Find where the given text appears and provide that cell's center as (X, Y) coordinate. 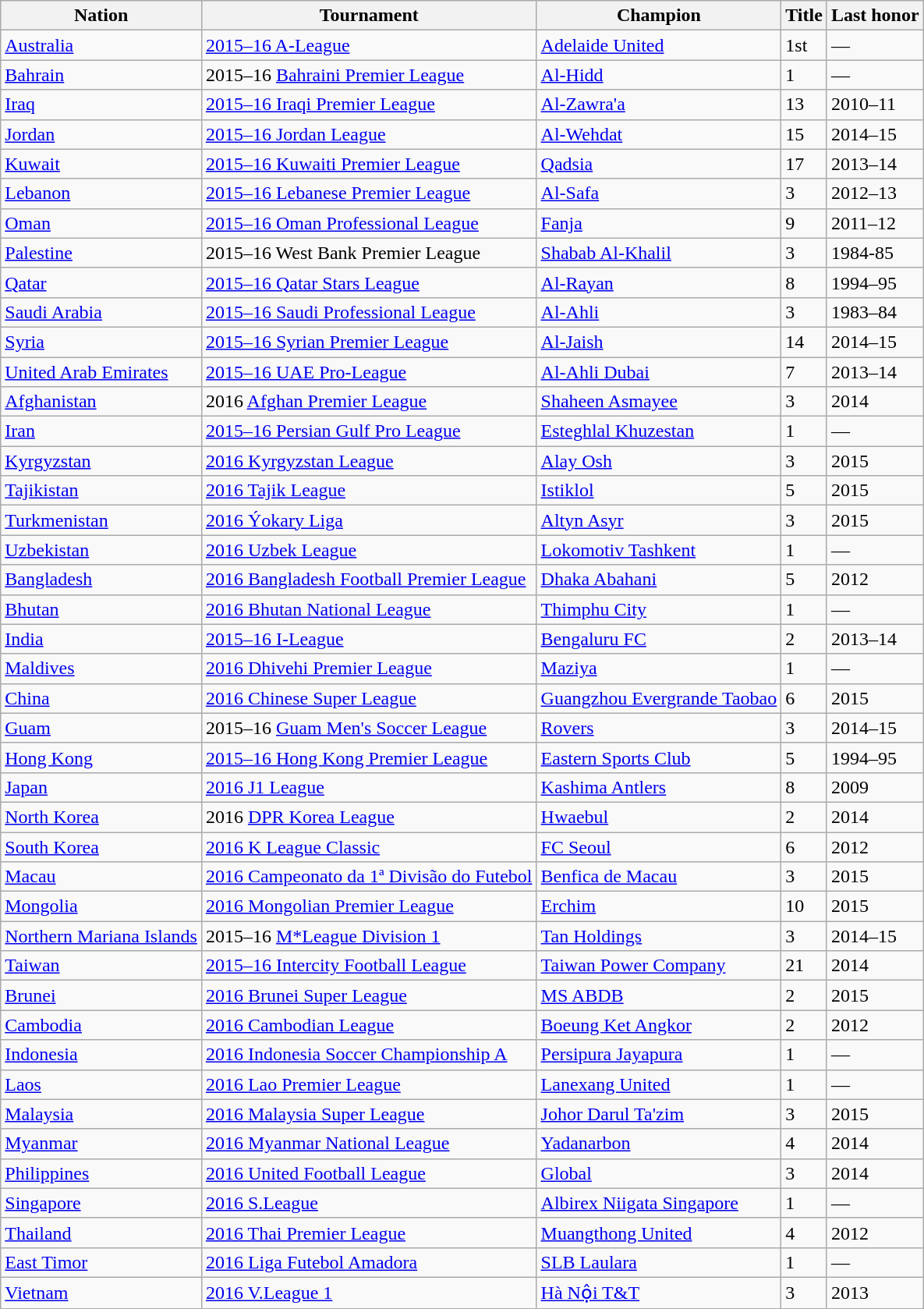
Johor Darul Ta'zim (659, 1114)
Brunei (101, 995)
East Timor (101, 1262)
Palestine (101, 253)
Altyn Asyr (659, 520)
2016 Ýokary Liga (369, 520)
Tan Holdings (659, 936)
2016 Kyrgyzstan League (369, 461)
Uzbekistan (101, 550)
Kuwait (101, 164)
Australia (101, 45)
Taiwan Power Company (659, 966)
Last honor (875, 16)
Jordan (101, 134)
Thailand (101, 1233)
2015–16 I-League (369, 639)
Dhaka Abahani (659, 580)
Al-Zawra'a (659, 105)
Al-Hidd (659, 75)
2015–16 Syrian Premier League (369, 342)
Bhutan (101, 609)
Japan (101, 787)
2015–16 Hong Kong Premier League (369, 757)
10 (805, 906)
2015–16 West Bank Premier League (369, 253)
2016 DPR Korea League (369, 817)
2015–16 Bahraini Premier League (369, 75)
2016 Thai Premier League (369, 1233)
2015–16 UAE Pro-League (369, 372)
Indonesia (101, 1055)
United Arab Emirates (101, 372)
2016 Liga Futebol Amadora (369, 1262)
2016 J1 League (369, 787)
7 (805, 372)
Tajikistan (101, 491)
Bahrain (101, 75)
China (101, 698)
Al-Ahli (659, 312)
Malaysia (101, 1114)
13 (805, 105)
Yadanarbon (659, 1144)
2016 Indonesia Soccer Championship A (369, 1055)
2015–16 Kuwaiti Premier League (369, 164)
Muangthong United (659, 1233)
Nation (101, 16)
Bengaluru FC (659, 639)
South Korea (101, 846)
21 (805, 966)
Champion (659, 16)
Fanja (659, 223)
9 (805, 223)
2013 (875, 1293)
Hong Kong (101, 757)
North Korea (101, 817)
1984-85 (875, 253)
Shaheen Asmayee (659, 402)
2016 Bangladesh Football Premier League (369, 580)
2015–16 Intercity Football League (369, 966)
2015–16 A-League (369, 45)
Iran (101, 431)
Lebanon (101, 193)
Tournament (369, 16)
17 (805, 164)
Kashima Antlers (659, 787)
Hà Nội T&T (659, 1293)
Al-Ahli Dubai (659, 372)
2015–16 Guam Men's Soccer League (369, 728)
2010–11 (875, 105)
Title (805, 16)
2016 V.League 1 (369, 1293)
Persipura Jayapura (659, 1055)
2016 Uzbek League (369, 550)
Alay Osh (659, 461)
2016 Mongolian Premier League (369, 906)
Northern Mariana Islands (101, 936)
Myanmar (101, 1144)
2009 (875, 787)
2015–16 Oman Professional League (369, 223)
Istiklol (659, 491)
Singapore (101, 1203)
Qadsia (659, 164)
2016 Tajik League (369, 491)
Esteghlal Khuzestan (659, 431)
2016 Cambodian League (369, 1025)
2011–12 (875, 223)
Adelaide United (659, 45)
Erchim (659, 906)
Qatar (101, 282)
2015–16 Jordan League (369, 134)
2015–16 Iraqi Premier League (369, 105)
2016 Lao Premier League (369, 1084)
Lokomotiv Tashkent (659, 550)
Al-Rayan (659, 282)
2015–16 Qatar Stars League (369, 282)
Guangzhou Evergrande Taobao (659, 698)
Maziya (659, 669)
2016 Bhutan National League (369, 609)
2016 S.League (369, 1203)
2016 United Football League (369, 1173)
India (101, 639)
Oman (101, 223)
1st (805, 45)
2016 Brunei Super League (369, 995)
2016 Afghan Premier League (369, 402)
Al-Jaish (659, 342)
15 (805, 134)
2016 Malaysia Super League (369, 1114)
2016 K League Classic (369, 846)
Turkmenistan (101, 520)
Hwaebul (659, 817)
Macau (101, 877)
Albirex Niigata Singapore (659, 1203)
Maldives (101, 669)
Mongolia (101, 906)
Iraq (101, 105)
2015–16 Persian Gulf Pro League (369, 431)
Rovers (659, 728)
2016 Dhivehi Premier League (369, 669)
Philippines (101, 1173)
Benfica de Macau (659, 877)
2015–16 Saudi Professional League (369, 312)
MS ABDB (659, 995)
1983–84 (875, 312)
FC Seoul (659, 846)
Al-Safa (659, 193)
Eastern Sports Club (659, 757)
2015–16 Lebanese Premier League (369, 193)
Boeung Ket Angkor (659, 1025)
Kyrgyzstan (101, 461)
Shabab Al-Khalil (659, 253)
Saudi Arabia (101, 312)
Cambodia (101, 1025)
2016 Chinese Super League (369, 698)
Bangladesh (101, 580)
Global (659, 1173)
2016 Campeonato da 1ª Divisão do Futebol (369, 877)
SLB Laulara (659, 1262)
2016 Myanmar National League (369, 1144)
Guam (101, 728)
Al-Wehdat (659, 134)
Laos (101, 1084)
Vietnam (101, 1293)
14 (805, 342)
Taiwan (101, 966)
Afghanistan (101, 402)
Thimphu City (659, 609)
Syria (101, 342)
Lanexang United (659, 1084)
2012–13 (875, 193)
2015–16 M*League Division 1 (369, 936)
